Search for the cell housing the specified text and yield its [x, y] center coordinate. 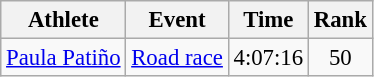
Paula Patiño [64, 58]
Event [177, 20]
Athlete [64, 20]
Road race [177, 58]
Rank [340, 20]
4:07:16 [268, 58]
50 [340, 58]
Time [268, 20]
